Find where the given text appears and provide that cell's center as [X, Y] coordinate. 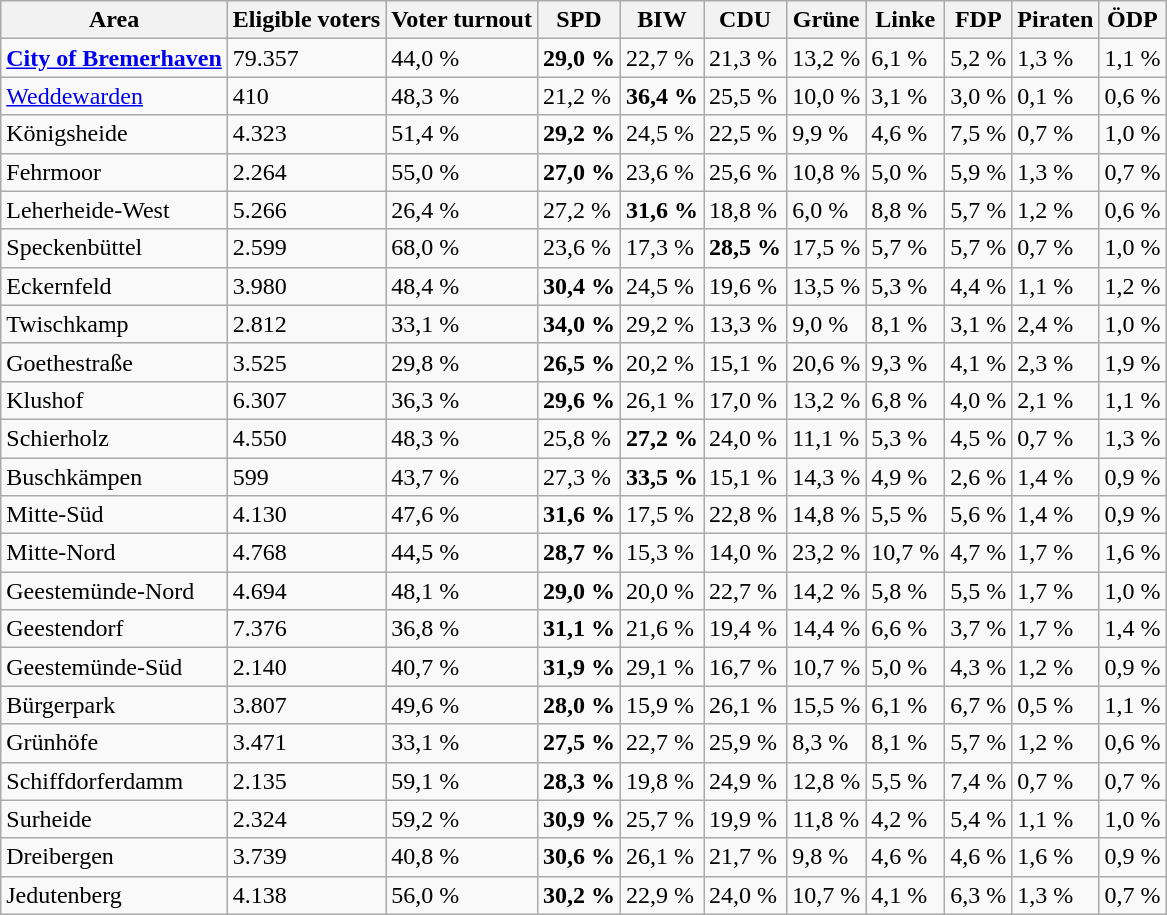
18,8 % [746, 210]
4,2 % [906, 819]
4.138 [306, 895]
9,8 % [826, 857]
Klushof [114, 400]
15,3 % [662, 553]
Eckernfeld [114, 286]
3.471 [306, 743]
4.550 [306, 438]
2.324 [306, 819]
29,1 % [662, 667]
5,2 % [978, 58]
43,7 % [462, 477]
24,9 % [746, 781]
3.807 [306, 705]
FDP [978, 20]
Eligible voters [306, 20]
BIW [662, 20]
29,8 % [462, 362]
79.357 [306, 58]
44,5 % [462, 553]
21,3 % [746, 58]
21,6 % [662, 629]
17,0 % [746, 400]
28,7 % [578, 553]
Linke [906, 20]
0,1 % [1056, 96]
4,3 % [978, 667]
16,7 % [746, 667]
Jedutenberg [114, 895]
13,3 % [746, 324]
6,0 % [826, 210]
6,6 % [906, 629]
3,0 % [978, 96]
23,2 % [826, 553]
48,4 % [462, 286]
Mitte-Süd [114, 515]
6.307 [306, 400]
25,8 % [578, 438]
Area [114, 20]
17,3 % [662, 248]
30,2 % [578, 895]
2,3 % [1056, 362]
15,9 % [662, 705]
6,7 % [978, 705]
4.130 [306, 515]
13,5 % [826, 286]
10,0 % [826, 96]
8,3 % [826, 743]
11,1 % [826, 438]
Speckenbüttel [114, 248]
ÖDP [1132, 20]
20,2 % [662, 362]
4.323 [306, 134]
15,5 % [826, 705]
4,4 % [978, 286]
19,9 % [746, 819]
Schiffdorferdamm [114, 781]
5,8 % [906, 591]
51,4 % [462, 134]
5.266 [306, 210]
49,6 % [462, 705]
31,1 % [578, 629]
5,9 % [978, 172]
Goethestraße [114, 362]
25,9 % [746, 743]
3.980 [306, 286]
7,4 % [978, 781]
7.376 [306, 629]
9,0 % [826, 324]
8,8 % [906, 210]
2.135 [306, 781]
22,9 % [662, 895]
4.694 [306, 591]
Geestemünde-Nord [114, 591]
36,4 % [662, 96]
25,5 % [746, 96]
5,4 % [978, 819]
68,0 % [462, 248]
4,5 % [978, 438]
21,7 % [746, 857]
4.768 [306, 553]
30,4 % [578, 286]
34,0 % [578, 324]
44,0 % [462, 58]
Grüne [826, 20]
28,5 % [746, 248]
4,0 % [978, 400]
3.739 [306, 857]
27,0 % [578, 172]
25,6 % [746, 172]
47,6 % [462, 515]
14,3 % [826, 477]
27,5 % [578, 743]
2.264 [306, 172]
26,5 % [578, 362]
14,4 % [826, 629]
Piraten [1056, 20]
14,0 % [746, 553]
2.140 [306, 667]
2,4 % [1056, 324]
Dreibergen [114, 857]
6,8 % [906, 400]
410 [306, 96]
2.812 [306, 324]
CDU [746, 20]
40,8 % [462, 857]
9,9 % [826, 134]
19,8 % [662, 781]
Schierholz [114, 438]
59,1 % [462, 781]
Buschkämpen [114, 477]
21,2 % [578, 96]
19,4 % [746, 629]
26,4 % [462, 210]
40,7 % [462, 667]
28,3 % [578, 781]
2.599 [306, 248]
20,0 % [662, 591]
599 [306, 477]
12,8 % [826, 781]
4,7 % [978, 553]
36,8 % [462, 629]
4,9 % [906, 477]
Geestendorf [114, 629]
Voter turnout [462, 20]
14,8 % [826, 515]
55,0 % [462, 172]
19,6 % [746, 286]
Leherheide-West [114, 210]
Twischkamp [114, 324]
30,9 % [578, 819]
1,9 % [1132, 362]
33,5 % [662, 477]
30,6 % [578, 857]
48,1 % [462, 591]
5,6 % [978, 515]
29,6 % [578, 400]
11,8 % [826, 819]
10,8 % [826, 172]
22,5 % [746, 134]
27,3 % [578, 477]
Königsheide [114, 134]
36,3 % [462, 400]
14,2 % [826, 591]
6,3 % [978, 895]
0,5 % [1056, 705]
Geestemünde-Süd [114, 667]
9,3 % [906, 362]
Bürgerpark [114, 705]
31,9 % [578, 667]
25,7 % [662, 819]
3.525 [306, 362]
Surheide [114, 819]
Mitte-Nord [114, 553]
Weddewarden [114, 96]
56,0 % [462, 895]
3,7 % [978, 629]
2,1 % [1056, 400]
59,2 % [462, 819]
SPD [578, 20]
Grünhöfe [114, 743]
28,0 % [578, 705]
22,8 % [746, 515]
20,6 % [826, 362]
7,5 % [978, 134]
City of Bremerhaven [114, 58]
Fehrmoor [114, 172]
2,6 % [978, 477]
